Extract the [X, Y] coordinate from the center of the cell holding the provided text.  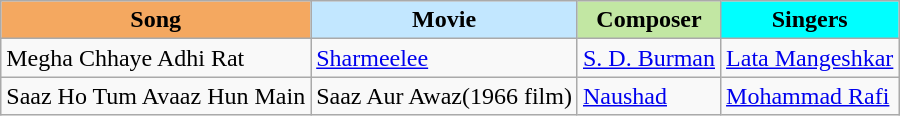
Naushad [648, 96]
Mohammad Rafi [810, 96]
Megha Chhaye Adhi Rat [156, 58]
S. D. Burman [648, 58]
Singers [810, 20]
Movie [444, 20]
Composer [648, 20]
Song [156, 20]
Sharmeelee [444, 58]
Saaz Ho Tum Avaaz Hun Main [156, 96]
Lata Mangeshkar [810, 58]
Saaz Aur Awaz(1966 film) [444, 96]
